For the text-containing cell, return its midpoint in (x, y) coordinate format. 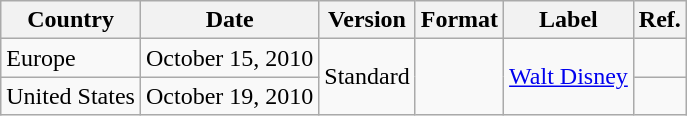
Date (229, 20)
Ref. (660, 20)
Country (71, 20)
October 19, 2010 (229, 96)
Walt Disney (569, 77)
Format (459, 20)
October 15, 2010 (229, 58)
Version (367, 20)
Europe (71, 58)
United States (71, 96)
Label (569, 20)
Standard (367, 77)
